Locate the cell with the specified text and output its (x, y) center coordinate. 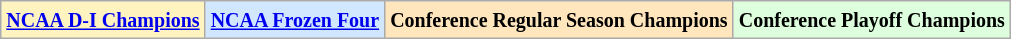
NCAA Frozen Four (295, 20)
Conference Playoff Champions (872, 20)
NCAA D-I Champions (103, 20)
Conference Regular Season Champions (560, 20)
